Find where the given text appears and provide that cell's center as [X, Y] coordinate. 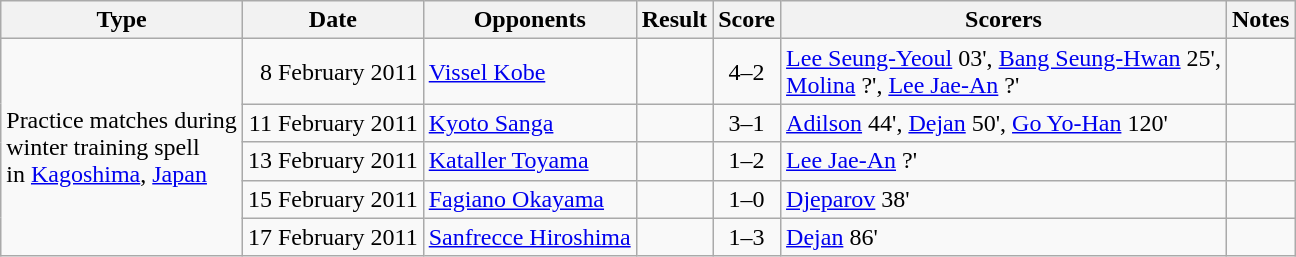
Fagiano Okayama [530, 199]
Date [332, 20]
8 February 2011 [332, 72]
Lee Jae-An ?' [1004, 161]
Djeparov 38' [1004, 199]
Lee Seung-Yeoul 03', Bang Seung-Hwan 25', Molina ?', Lee Jae-An ?' [1004, 72]
Adilson 44', Dejan 50', Go Yo-Han 120' [1004, 123]
Kyoto Sanga [530, 123]
Practice matches duringwinter training spell in Kagoshima, Japan [122, 148]
Notes [1260, 20]
17 February 2011 [332, 237]
Dejan 86' [1004, 237]
1–0 [747, 199]
Score [747, 20]
3–1 [747, 123]
Vissel Kobe [530, 72]
4–2 [747, 72]
Scorers [1004, 20]
Kataller Toyama [530, 161]
1–3 [747, 237]
13 February 2011 [332, 161]
11 February 2011 [332, 123]
1–2 [747, 161]
Result [674, 20]
Sanfrecce Hiroshima [530, 237]
15 February 2011 [332, 199]
Type [122, 20]
Opponents [530, 20]
